Pinpoint the cell where the given text exists, returning its (x, y) midpoint coordinate. 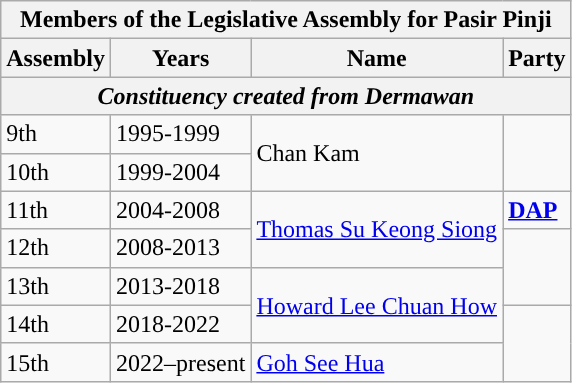
Name (377, 58)
DAP (537, 210)
12th (56, 248)
11th (56, 210)
9th (56, 134)
1999-2004 (180, 172)
Goh See Hua (377, 362)
2018-2022 (180, 324)
2013-2018 (180, 286)
Chan Kam (377, 153)
2022–present (180, 362)
Party (537, 58)
Howard Lee Chuan How (377, 305)
1995-1999 (180, 134)
Constituency created from Dermawan (286, 96)
2008-2013 (180, 248)
2004-2008 (180, 210)
15th (56, 362)
Assembly (56, 58)
Members of the Legislative Assembly for Pasir Pinji (286, 20)
Years (180, 58)
13th (56, 286)
10th (56, 172)
14th (56, 324)
Thomas Su Keong Siong (377, 229)
